For the text-containing cell, return its midpoint in [X, Y] coordinate format. 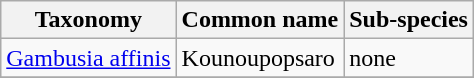
Sub-species [409, 20]
Gambusia affinis [88, 58]
Taxonomy [88, 20]
Common name [260, 20]
Kounoupopsaro [260, 58]
none [409, 58]
